Scan for the cell matching the given text and deliver its [x, y] coordinate at center. 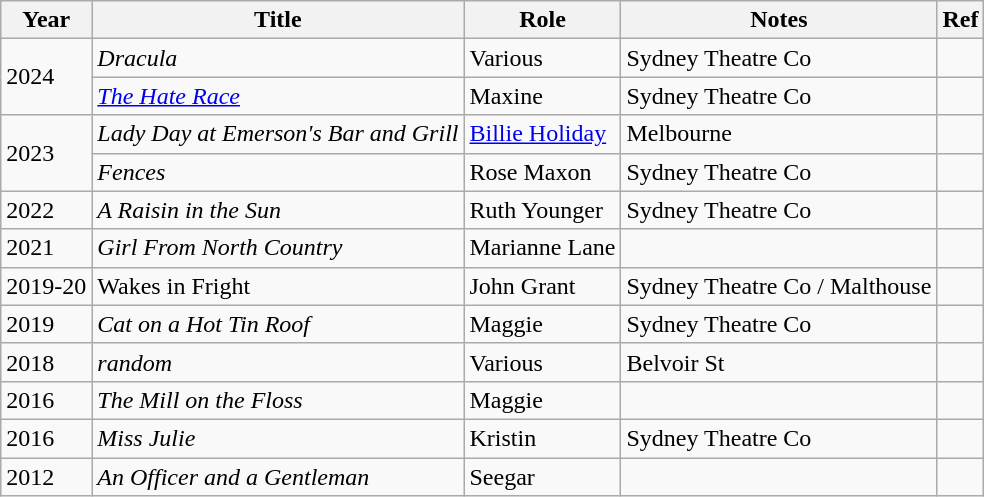
Wakes in Fright [278, 286]
2019-20 [46, 286]
Belvoir St [779, 362]
An Officer and a Gentleman [278, 477]
random [278, 362]
2012 [46, 477]
Miss Julie [278, 438]
2023 [46, 153]
2018 [46, 362]
Rose Maxon [542, 172]
2021 [46, 248]
2022 [46, 210]
Sydney Theatre Co / Malthouse [779, 286]
Cat on a Hot Tin Roof [278, 324]
Notes [779, 20]
Year [46, 20]
The Mill on the Floss [278, 400]
Seegar [542, 477]
Dracula [278, 58]
2019 [46, 324]
The Hate Race [278, 96]
A Raisin in the Sun [278, 210]
Ruth Younger [542, 210]
Lady Day at Emerson's Bar and Grill [278, 134]
Fences [278, 172]
Role [542, 20]
Marianne Lane [542, 248]
Title [278, 20]
Billie Holiday [542, 134]
2024 [46, 77]
Maxine [542, 96]
John Grant [542, 286]
Kristin [542, 438]
Ref [960, 20]
Melbourne [779, 134]
Girl From North Country [278, 248]
